Scan for the cell matching the given text and deliver its (X, Y) coordinate at center. 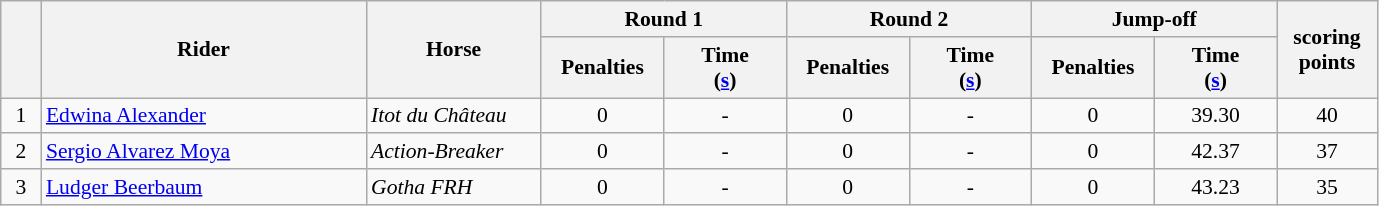
40 (1327, 116)
Sergio Alvarez Moya (204, 152)
3 (21, 187)
39.30 (1216, 116)
Ludger Beerbaum (204, 187)
Horse (454, 50)
Round 1 (664, 19)
35 (1327, 187)
37 (1327, 152)
Round 2 (908, 19)
Rider (204, 50)
Edwina Alexander (204, 116)
43.23 (1216, 187)
Gotha FRH (454, 187)
2 (21, 152)
Jump-off (1154, 19)
scoringpoints (1327, 50)
1 (21, 116)
42.37 (1216, 152)
Action-Breaker (454, 152)
Itot du Château (454, 116)
